Extract the (X, Y) coordinate from the center of the cell holding the provided text.  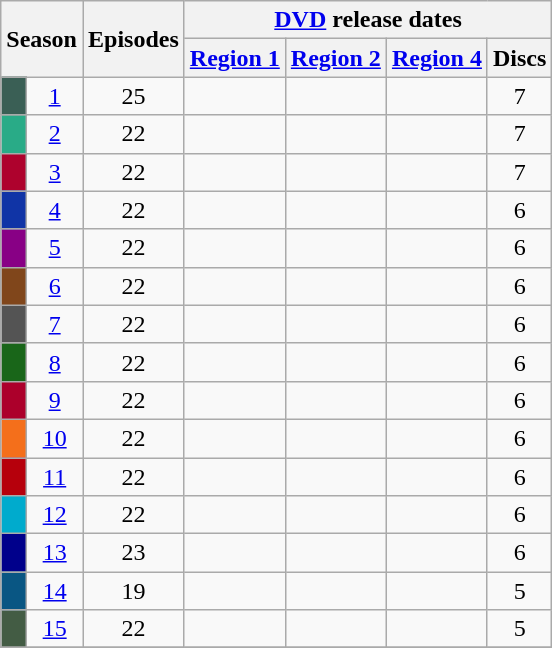
19 (133, 591)
Region 2 (336, 58)
9 (55, 400)
Region 1 (234, 58)
25 (133, 96)
14 (55, 591)
2 (55, 134)
Region 4 (436, 58)
8 (55, 362)
Season (42, 39)
12 (55, 515)
Discs (519, 58)
Episodes (133, 39)
1 (55, 96)
DVD release dates (368, 20)
23 (133, 553)
4 (55, 210)
3 (55, 172)
11 (55, 477)
13 (55, 553)
15 (55, 629)
10 (55, 438)
